Detect which cell encompasses the target text, then output its [X, Y] center coordinate. 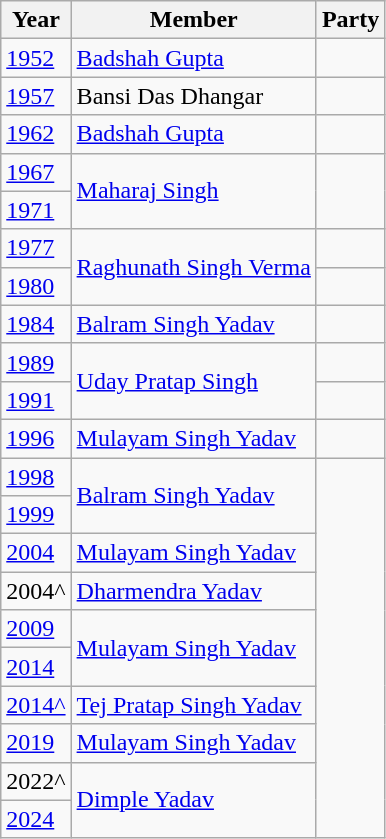
Raghunath Singh Verma [194, 267]
1991 [36, 400]
1980 [36, 286]
Member [194, 20]
1984 [36, 324]
1952 [36, 58]
1996 [36, 438]
1971 [36, 210]
Dharmendra Yadav [194, 591]
1967 [36, 172]
1957 [36, 96]
Year [36, 20]
Uday Pratap Singh [194, 381]
Tej Pratap Singh Yadav [194, 705]
1962 [36, 134]
2022^ [36, 781]
2009 [36, 629]
1977 [36, 248]
1999 [36, 515]
Maharaj Singh [194, 191]
2024 [36, 819]
Bansi Das Dhangar [194, 96]
2019 [36, 743]
2014^ [36, 705]
2014 [36, 667]
2004 [36, 553]
1998 [36, 477]
2004^ [36, 591]
Dimple Yadav [194, 800]
1989 [36, 362]
Party [350, 20]
